Find where the given text appears and provide that cell's center as [X, Y] coordinate. 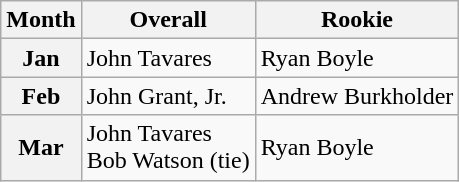
John Grant, Jr. [168, 96]
Rookie [357, 20]
Feb [41, 96]
Andrew Burkholder [357, 96]
Overall [168, 20]
Jan [41, 58]
John TavaresBob Watson (tie) [168, 148]
Month [41, 20]
John Tavares [168, 58]
Mar [41, 148]
